Return the [x, y] coordinate for the center point of the cell that contains the specified text.  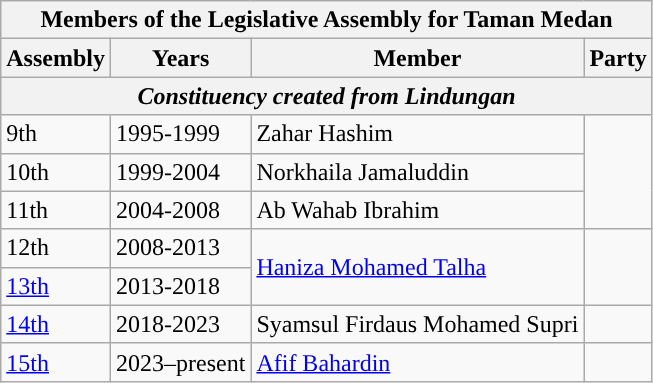
1999-2004 [180, 172]
2013-2018 [180, 286]
13th [56, 286]
9th [56, 134]
11th [56, 210]
Member [418, 58]
10th [56, 172]
Constituency created from Lindungan [327, 96]
Norkhaila Jamaluddin [418, 172]
14th [56, 324]
2004-2008 [180, 210]
Syamsul Firdaus Mohamed Supri [418, 324]
15th [56, 362]
Haniza Mohamed Talha [418, 267]
Assembly [56, 58]
2018-2023 [180, 324]
2023–present [180, 362]
Ab Wahab Ibrahim [418, 210]
Party [618, 58]
Years [180, 58]
1995-1999 [180, 134]
12th [56, 248]
2008-2013 [180, 248]
Members of the Legislative Assembly for Taman Medan [327, 20]
Afif Bahardin [418, 362]
Zahar Hashim [418, 134]
